For the text-containing cell, return its midpoint in (x, y) coordinate format. 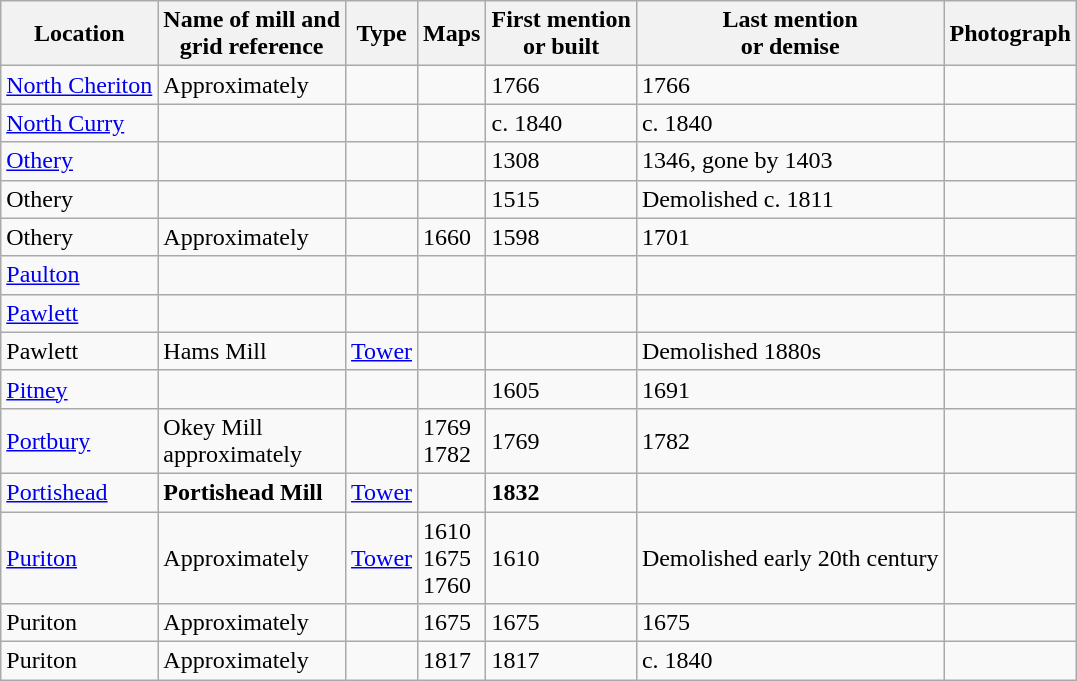
Paulton (80, 275)
1701 (790, 237)
Last mention or demise (790, 34)
1691 (790, 389)
1782 (790, 440)
Portishead (80, 492)
Maps (452, 34)
1610 (561, 558)
Okey Millapproximately (252, 440)
161016751760 (452, 558)
Photograph (1010, 34)
1515 (561, 199)
1660 (452, 237)
Pitney (80, 389)
Demolished 1880s (790, 351)
1769 (561, 440)
First mentionor built (561, 34)
Portbury (80, 440)
Hams Mill (252, 351)
1308 (561, 161)
1605 (561, 389)
North Curry (80, 123)
Type (382, 34)
17691782 (452, 440)
1598 (561, 237)
Demolished early 20th century (790, 558)
Demolished c. 1811 (790, 199)
Location (80, 34)
Portishead Mill (252, 492)
1346, gone by 1403 (790, 161)
Name of mill andgrid reference (252, 34)
North Cheriton (80, 85)
1832 (561, 492)
